Detect which cell encompasses the target text, then output its [x, y] center coordinate. 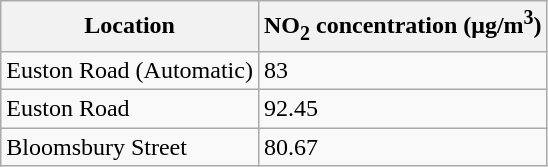
83 [402, 71]
Bloomsbury Street [130, 147]
92.45 [402, 109]
80.67 [402, 147]
Euston Road (Automatic) [130, 71]
Euston Road [130, 109]
Location [130, 26]
NO2 concentration (μg/m3) [402, 26]
